Detect which cell encompasses the target text, then output its [X, Y] center coordinate. 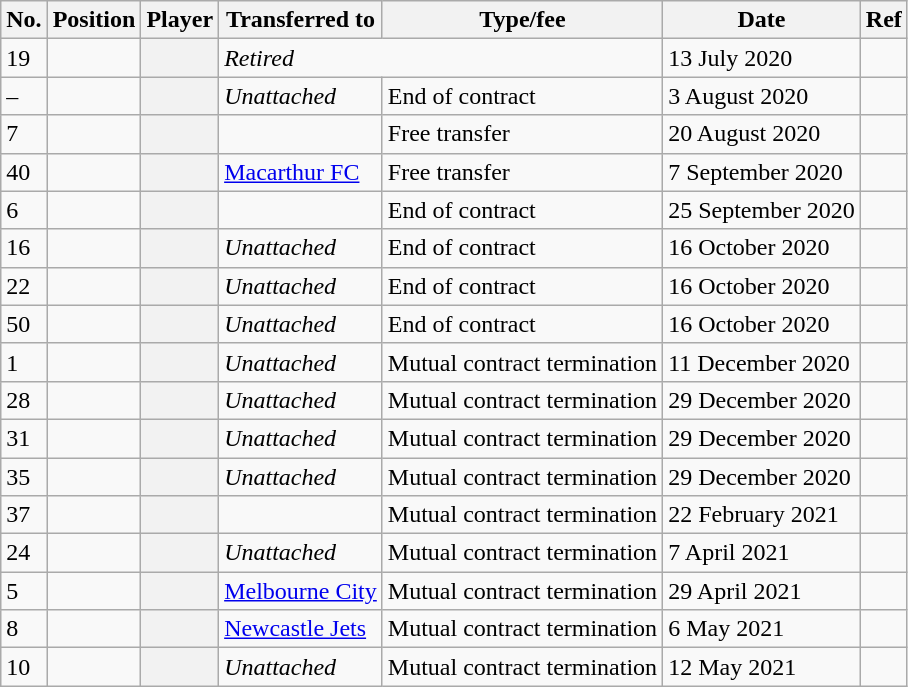
6 [24, 210]
– [24, 96]
37 [24, 515]
Melbourne City [301, 591]
3 August 2020 [762, 96]
24 [24, 553]
1 [24, 362]
12 May 2021 [762, 667]
Transferred to [301, 20]
No. [24, 20]
Player [180, 20]
Date [762, 20]
10 [24, 667]
40 [24, 172]
Type/fee [522, 20]
35 [24, 477]
8 [24, 629]
19 [24, 58]
6 May 2021 [762, 629]
50 [24, 324]
22 February 2021 [762, 515]
7 April 2021 [762, 553]
5 [24, 591]
31 [24, 438]
7 September 2020 [762, 172]
Position [94, 20]
29 April 2021 [762, 591]
13 July 2020 [762, 58]
20 August 2020 [762, 134]
Macarthur FC [301, 172]
11 December 2020 [762, 362]
22 [24, 286]
Newcastle Jets [301, 629]
28 [24, 400]
25 September 2020 [762, 210]
Ref [884, 20]
7 [24, 134]
Retired [441, 58]
16 [24, 248]
